Capture the cell that displays the provided text and extract its (x, y) central coordinate. 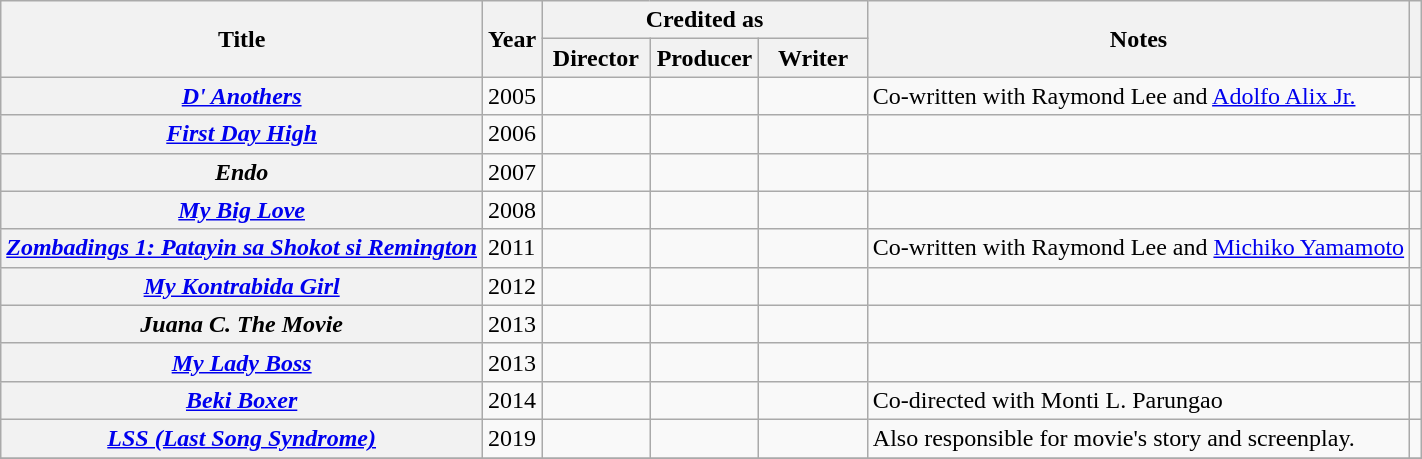
Co-written with Raymond Lee and Adolfo Alix Jr. (1138, 96)
Year (512, 39)
Producer (704, 58)
Title (242, 39)
2008 (512, 210)
LSS (Last Song Syndrome) (242, 438)
My Lady Boss (242, 362)
Zombadings 1: Patayin sa Shokot si Remington (242, 248)
Notes (1138, 39)
Credited as (705, 20)
D' Anothers (242, 96)
My Kontrabida Girl (242, 286)
Co-written with Raymond Lee and Michiko Yamamoto (1138, 248)
2019 (512, 438)
Also responsible for movie's story and screenplay. (1138, 438)
Juana C. The Movie (242, 324)
2012 (512, 286)
Endo (242, 172)
My Big Love (242, 210)
Writer (814, 58)
2007 (512, 172)
2005 (512, 96)
Beki Boxer (242, 400)
2006 (512, 134)
Co-directed with Monti L. Parungao (1138, 400)
2014 (512, 400)
2011 (512, 248)
Director (596, 58)
First Day High (242, 134)
